Return the [x, y] coordinate for the center point of the cell that contains the specified text.  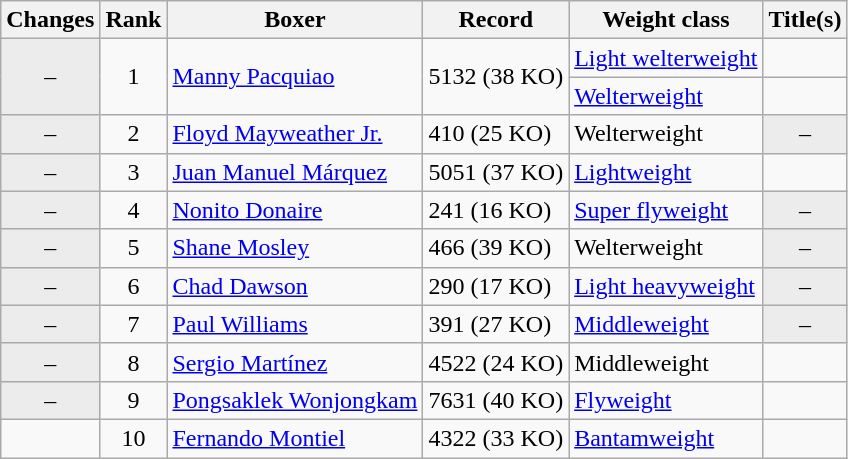
3 [134, 172]
Lightweight [666, 172]
241 (16 KO) [496, 210]
Chad Dawson [295, 286]
10 [134, 438]
290 (17 KO) [496, 286]
8 [134, 362]
Pongsaklek Wonjongkam [295, 400]
4522 (24 KO) [496, 362]
Flyweight [666, 400]
Juan Manuel Márquez [295, 172]
Floyd Mayweather Jr. [295, 134]
Fernando Montiel [295, 438]
5132 (38 KO) [496, 77]
Record [496, 20]
Bantamweight [666, 438]
Changes [50, 20]
Nonito Donaire [295, 210]
1 [134, 77]
7631 (40 KO) [496, 400]
2 [134, 134]
Shane Mosley [295, 248]
5051 (37 KO) [496, 172]
410 (25 KO) [496, 134]
Weight class [666, 20]
4 [134, 210]
Paul Williams [295, 324]
Manny Pacquiao [295, 77]
466 (39 KO) [496, 248]
Title(s) [805, 20]
Light heavyweight [666, 286]
6 [134, 286]
Sergio Martínez [295, 362]
7 [134, 324]
391 (27 KO) [496, 324]
Light welterweight [666, 58]
9 [134, 400]
Super flyweight [666, 210]
5 [134, 248]
Rank [134, 20]
Boxer [295, 20]
4322 (33 KO) [496, 438]
